Search for the cell housing the specified text and yield its [X, Y] center coordinate. 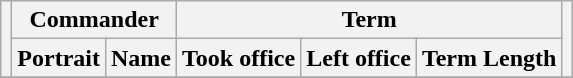
Left office [359, 58]
Portrait [59, 58]
Took office [239, 58]
Term Length [489, 58]
Commander [94, 20]
Term [370, 20]
Name [140, 58]
